Detect which cell encompasses the target text, then output its (x, y) center coordinate. 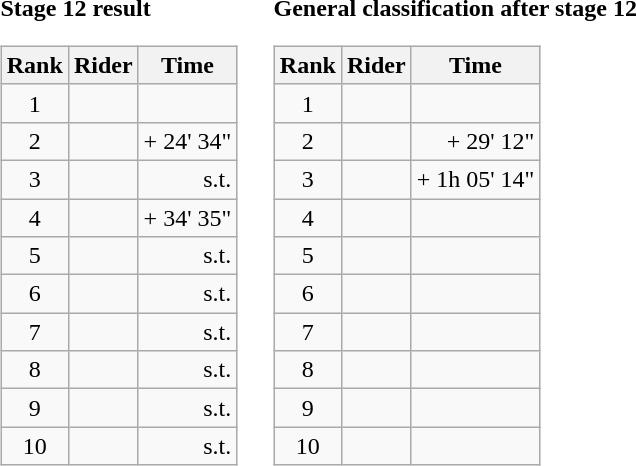
+ 1h 05' 14" (476, 179)
+ 29' 12" (476, 141)
+ 24' 34" (188, 141)
+ 34' 35" (188, 217)
